For the text-containing cell, return its midpoint in [x, y] coordinate format. 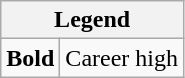
Career high [122, 58]
Bold [30, 58]
Legend [92, 20]
